Pinpoint the cell where the given text exists, returning its (X, Y) midpoint coordinate. 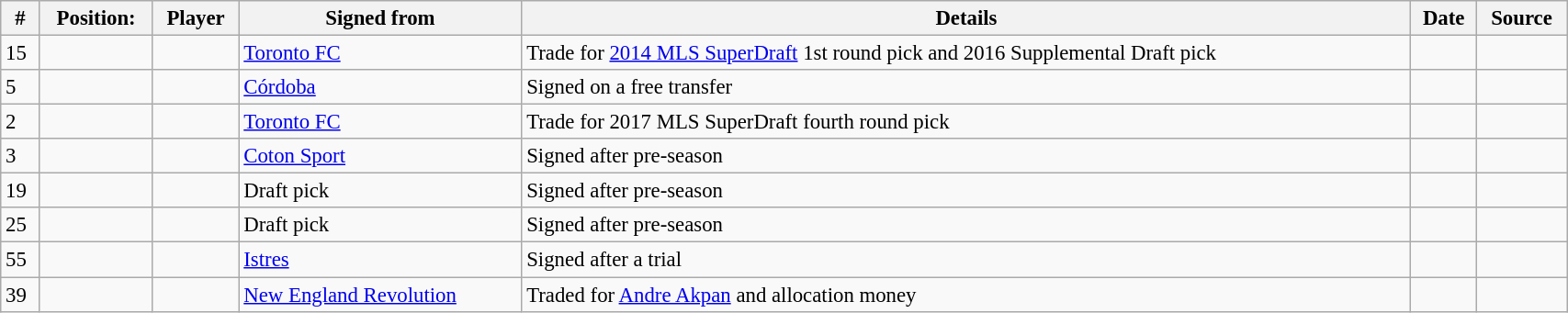
Player (196, 18)
Date (1444, 18)
Trade for 2017 MLS SuperDraft fourth round pick (966, 122)
Córdoba (380, 87)
19 (20, 191)
Trade for 2014 MLS SuperDraft 1st round pick and 2016 Supplemental Draft pick (966, 53)
Position: (96, 18)
Source (1521, 18)
# (20, 18)
Details (966, 18)
Signed after a trial (966, 260)
Coton Sport (380, 156)
Traded for Andre Akpan and allocation money (966, 295)
2 (20, 122)
3 (20, 156)
25 (20, 225)
55 (20, 260)
5 (20, 87)
Istres (380, 260)
Signed from (380, 18)
15 (20, 53)
New England Revolution (380, 295)
Signed on a free transfer (966, 87)
39 (20, 295)
